Find where the given text appears and provide that cell's center as (x, y) coordinate. 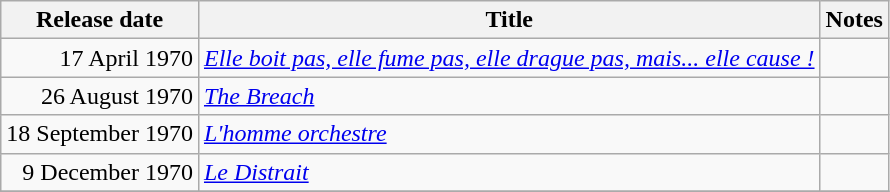
The Breach (509, 96)
Le Distrait (509, 172)
L'homme orchestre (509, 134)
17 April 1970 (100, 58)
Release date (100, 20)
18 September 1970 (100, 134)
26 August 1970 (100, 96)
Elle boit pas, elle fume pas, elle drague pas, mais... elle cause ! (509, 58)
9 December 1970 (100, 172)
Notes (854, 20)
Title (509, 20)
